Extract the [X, Y] coordinate from the center of the cell holding the provided text.  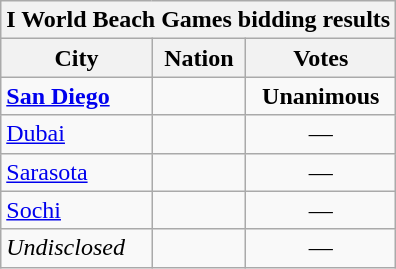
Unanimous [321, 96]
San Diego [76, 96]
I World Beach Games bidding results [198, 20]
Dubai [76, 134]
Sochi [76, 210]
Votes [321, 58]
Sarasota [76, 172]
Nation [199, 58]
City [76, 58]
Undisclosed [76, 248]
